Pinpoint the cell where the given text exists, returning its [x, y] midpoint coordinate. 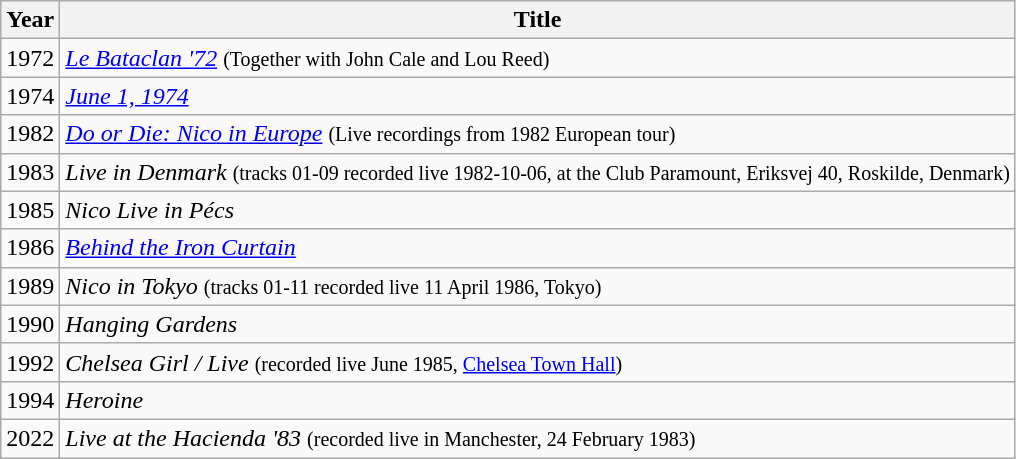
Do or Die: Nico in Europe (Live recordings from 1982 European tour) [538, 134]
1989 [30, 286]
Behind the Iron Curtain [538, 248]
Nico in Tokyo (tracks 01-11 recorded live 11 April 1986, Tokyo) [538, 286]
1985 [30, 210]
1992 [30, 362]
Heroine [538, 400]
Year [30, 20]
Nico Live in Pécs [538, 210]
1994 [30, 400]
1983 [30, 172]
1990 [30, 324]
Hanging Gardens [538, 324]
Live in Denmark (tracks 01-09 recorded live 1982-10-06, at the Club Paramount, Eriksvej 40, Roskilde, Denmark) [538, 172]
Le Bataclan '72 (Together with John Cale and Lou Reed) [538, 58]
1972 [30, 58]
1982 [30, 134]
Title [538, 20]
June 1, 1974 [538, 96]
1974 [30, 96]
1986 [30, 248]
Chelsea Girl / Live (recorded live June 1985, Chelsea Town Hall) [538, 362]
2022 [30, 438]
Live at the Hacienda '83 (recorded live in Manchester, 24 February 1983) [538, 438]
